Output the [x, y] coordinate of the center of the cell containing the given text.  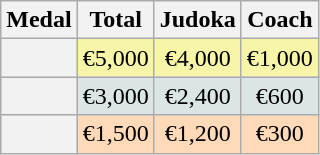
€1,200 [198, 134]
€2,400 [198, 96]
€600 [280, 96]
€4,000 [198, 58]
€3,000 [116, 96]
€300 [280, 134]
Medal [39, 20]
Judoka [198, 20]
€1,500 [116, 134]
Coach [280, 20]
€1,000 [280, 58]
€5,000 [116, 58]
Total [116, 20]
